Find where the given text appears and provide that cell's center as [X, Y] coordinate. 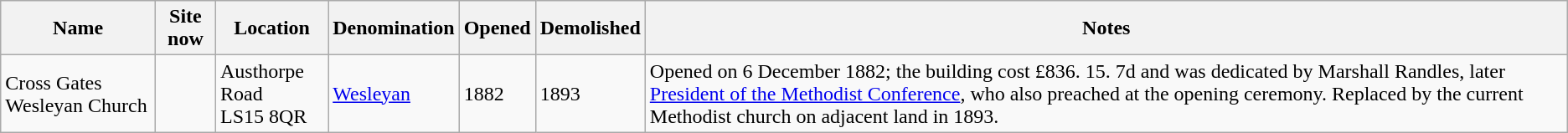
1882 [498, 94]
Denomination [394, 28]
Demolished [590, 28]
1893 [590, 94]
Wesleyan [394, 94]
Cross Gates Wesleyan Church [79, 94]
Location [271, 28]
Notes [1106, 28]
Name [79, 28]
Opened [498, 28]
Site now [185, 28]
Austhorpe RoadLS15 8QR [271, 94]
